For the text-containing cell, return its midpoint in (x, y) coordinate format. 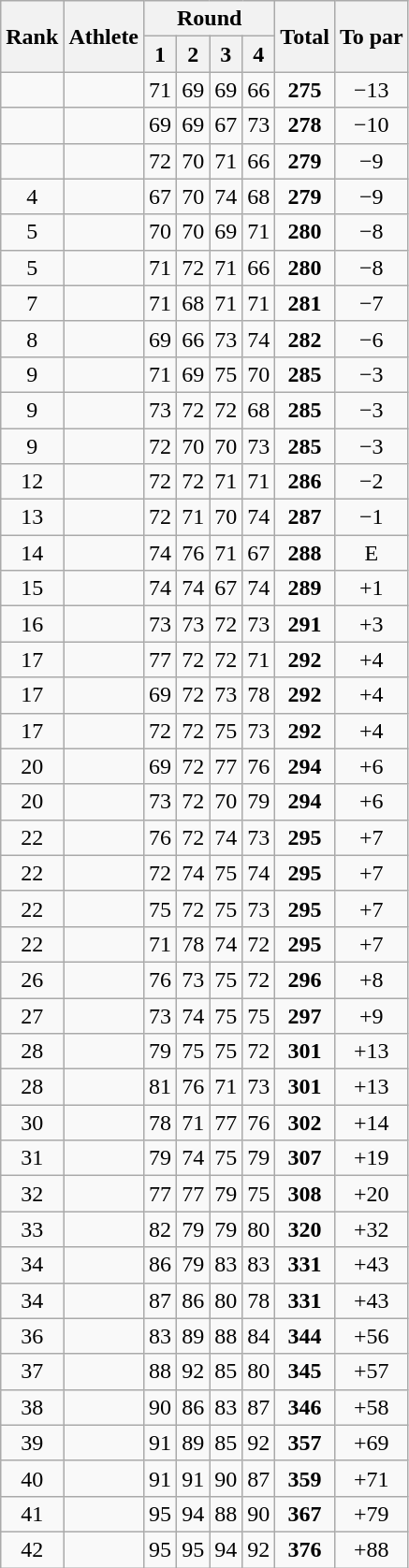
Round (210, 19)
To par (371, 36)
287 (305, 517)
344 (305, 1336)
30 (32, 1123)
−1 (371, 517)
291 (305, 624)
282 (305, 339)
3 (226, 54)
286 (305, 482)
320 (305, 1229)
16 (32, 624)
289 (305, 588)
+20 (371, 1194)
27 (32, 1015)
+56 (371, 1336)
−6 (371, 339)
13 (32, 517)
39 (32, 1443)
275 (305, 90)
Rank (32, 36)
297 (305, 1015)
2 (193, 54)
38 (32, 1407)
7 (32, 303)
296 (305, 980)
−2 (371, 482)
82 (161, 1229)
367 (305, 1514)
Athlete (104, 36)
−13 (371, 90)
302 (305, 1123)
33 (32, 1229)
12 (32, 482)
42 (32, 1549)
−7 (371, 303)
32 (32, 1194)
+8 (371, 980)
+58 (371, 1407)
376 (305, 1549)
E (371, 553)
+14 (371, 1123)
+88 (371, 1549)
26 (32, 980)
31 (32, 1158)
Total (305, 36)
+3 (371, 624)
−10 (371, 125)
307 (305, 1158)
37 (32, 1372)
278 (305, 125)
81 (161, 1087)
+19 (371, 1158)
346 (305, 1407)
288 (305, 553)
14 (32, 553)
345 (305, 1372)
357 (305, 1443)
+1 (371, 588)
41 (32, 1514)
+71 (371, 1478)
+32 (371, 1229)
40 (32, 1478)
281 (305, 303)
15 (32, 588)
36 (32, 1336)
+69 (371, 1443)
359 (305, 1478)
1 (161, 54)
84 (258, 1336)
8 (32, 339)
308 (305, 1194)
+79 (371, 1514)
+9 (371, 1015)
+57 (371, 1372)
